Locate the cell with the specified text and output its [X, Y] center coordinate. 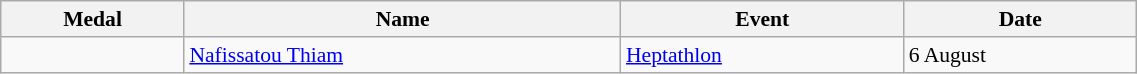
Medal [93, 19]
Name [402, 19]
6 August [1020, 55]
Heptathlon [762, 55]
Event [762, 19]
Nafissatou Thiam [402, 55]
Date [1020, 19]
